Output the (X, Y) coordinate of the center of the cell containing the given text.  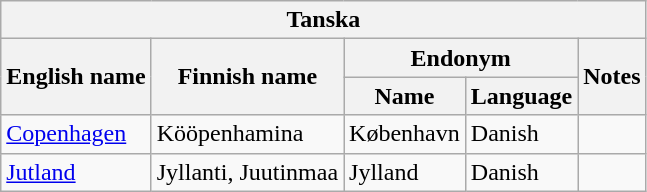
Copenhagen (76, 134)
Jylland (405, 172)
Kööpenhamina (247, 134)
Finnish name (247, 77)
Tanska (324, 20)
Jyllanti, Juutinmaa (247, 172)
Jutland (76, 172)
English name (76, 77)
Name (405, 96)
København (405, 134)
Notes (612, 77)
Language (521, 96)
Endonym (461, 58)
